Scan for the cell matching the given text and deliver its (X, Y) coordinate at center. 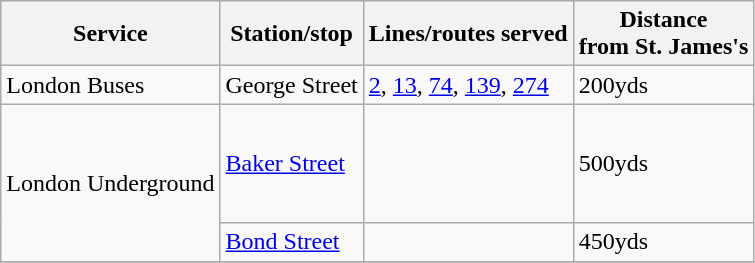
450yds (664, 242)
London Underground (110, 182)
Distancefrom St. James's (664, 34)
Service (110, 34)
500yds (664, 164)
Lines/routes served (468, 34)
George Street (292, 85)
Bond Street (292, 242)
London Buses (110, 85)
Baker Street (292, 164)
200yds (664, 85)
2, 13, 74, 139, 274 (468, 85)
Station/stop (292, 34)
